Capture the cell that displays the provided text and extract its [X, Y] central coordinate. 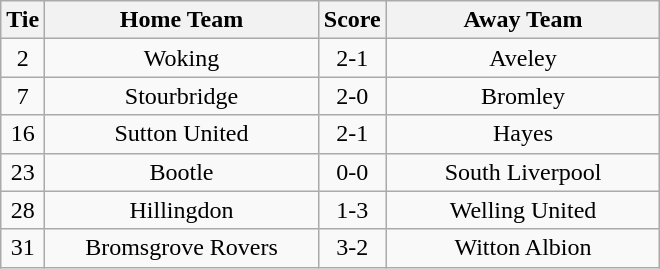
2-0 [352, 96]
Hillingdon [182, 210]
Sutton United [182, 134]
Away Team [523, 20]
South Liverpool [523, 172]
2 [23, 58]
Hayes [523, 134]
Bromley [523, 96]
Bromsgrove Rovers [182, 248]
28 [23, 210]
1-3 [352, 210]
7 [23, 96]
Woking [182, 58]
Score [352, 20]
Tie [23, 20]
31 [23, 248]
Witton Albion [523, 248]
Home Team [182, 20]
3-2 [352, 248]
23 [23, 172]
16 [23, 134]
Stourbridge [182, 96]
Welling United [523, 210]
Aveley [523, 58]
0-0 [352, 172]
Bootle [182, 172]
